Provide the (x, y) coordinate of the cell's center where the given text is located.  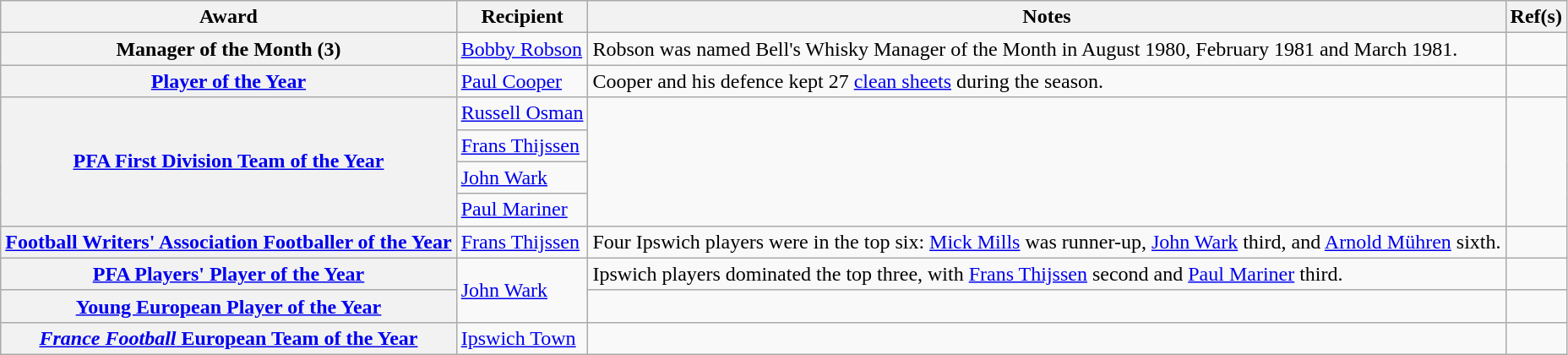
PFA First Division Team of the Year (228, 161)
Four Ipswich players were in the top six: Mick Mills was runner-up, John Wark third, and Arnold Mühren sixth. (1047, 242)
Player of the Year (228, 81)
Ipswich players dominated the top three, with Frans Thijssen second and Paul Mariner third. (1047, 274)
Ipswich Town (522, 338)
Cooper and his defence kept 27 clean sheets during the season. (1047, 81)
Football Writers' Association Footballer of the Year (228, 242)
Russell Osman (522, 113)
Young European Player of the Year (228, 306)
Manager of the Month (3) (228, 49)
Ref(s) (1536, 17)
Award (228, 17)
Recipient (522, 17)
Robson was named Bell's Whisky Manager of the Month in August 1980, February 1981 and March 1981. (1047, 49)
Paul Mariner (522, 210)
PFA Players' Player of the Year (228, 274)
Bobby Robson (522, 49)
Paul Cooper (522, 81)
Notes (1047, 17)
France Football European Team of the Year (228, 338)
